Extract the (x, y) coordinate from the center of the cell holding the provided text.  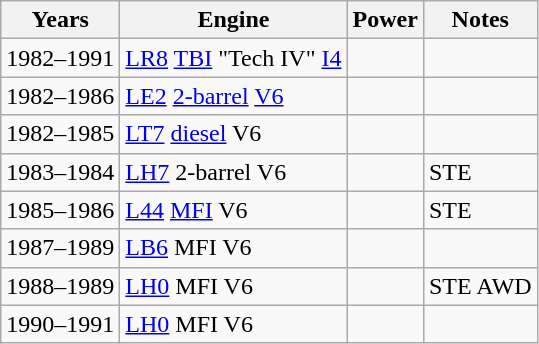
1982–1986 (60, 96)
Power (385, 20)
STE AWD (480, 286)
Engine (234, 20)
1985–1986 (60, 210)
1988–1989 (60, 286)
LT7 diesel V6 (234, 134)
LH7 2-barrel V6 (234, 172)
L44 MFI V6 (234, 210)
1983–1984 (60, 172)
LB6 MFI V6 (234, 248)
1982–1991 (60, 58)
LE2 2-barrel V6 (234, 96)
1982–1985 (60, 134)
LR8 TBI "Tech IV" I4 (234, 58)
Notes (480, 20)
1987–1989 (60, 248)
1990–1991 (60, 324)
Years (60, 20)
